For the text-containing cell, return its midpoint in (X, Y) coordinate format. 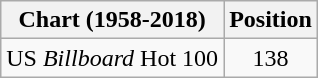
138 (271, 58)
Position (271, 20)
Chart (1958-2018) (112, 20)
US Billboard Hot 100 (112, 58)
